Provide the [x, y] coordinate of the cell's center where the given text is located.  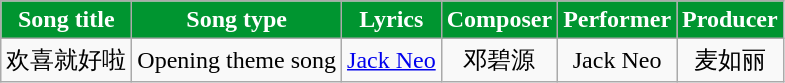
Song type [237, 20]
邓碧源 [499, 60]
Lyrics [392, 20]
Song title [66, 20]
Opening theme song [237, 60]
欢喜就好啦 [66, 60]
Composer [499, 20]
Producer [730, 20]
麦如丽 [730, 60]
Performer [618, 20]
